Return the [x, y] coordinate for the center point of the cell that contains the specified text.  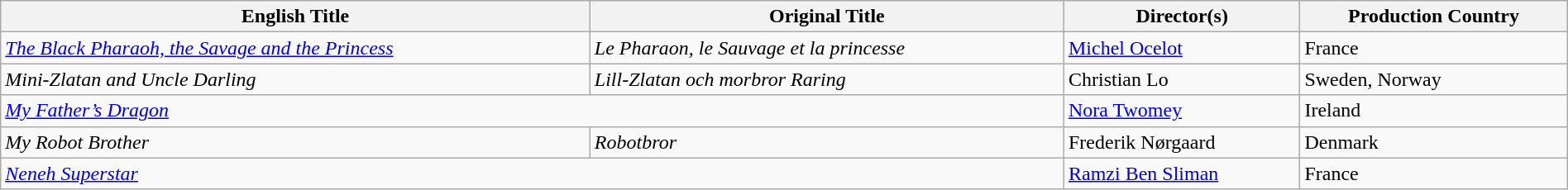
Sweden, Norway [1434, 79]
Neneh Superstar [533, 173]
Ireland [1434, 111]
Michel Ocelot [1181, 48]
Denmark [1434, 142]
My Father’s Dragon [533, 111]
My Robot Brother [296, 142]
Frederik Nørgaard [1181, 142]
Mini-Zlatan and Uncle Darling [296, 79]
The Black Pharaoh, the Savage and the Princess [296, 48]
Christian Lo [1181, 79]
English Title [296, 17]
Ramzi Ben Sliman [1181, 173]
Lill-Zlatan och morbror Raring [827, 79]
Director(s) [1181, 17]
Le Pharaon, le Sauvage et la princesse [827, 48]
Robotbror [827, 142]
Production Country [1434, 17]
Nora Twomey [1181, 111]
Original Title [827, 17]
